Determine the (x, y) coordinate at the center of the cell enclosing the given text.  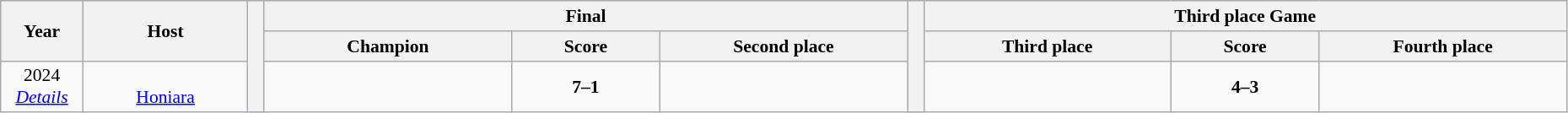
Third place Game (1245, 16)
Champion (388, 46)
Third place (1048, 46)
Final (585, 16)
2024 Details (42, 86)
Host (165, 30)
7–1 (586, 86)
Fourth place (1442, 46)
Honiara (165, 86)
Year (42, 30)
4–3 (1245, 86)
Second place (783, 46)
